Determine the (X, Y) coordinate at the center of the cell enclosing the given text.  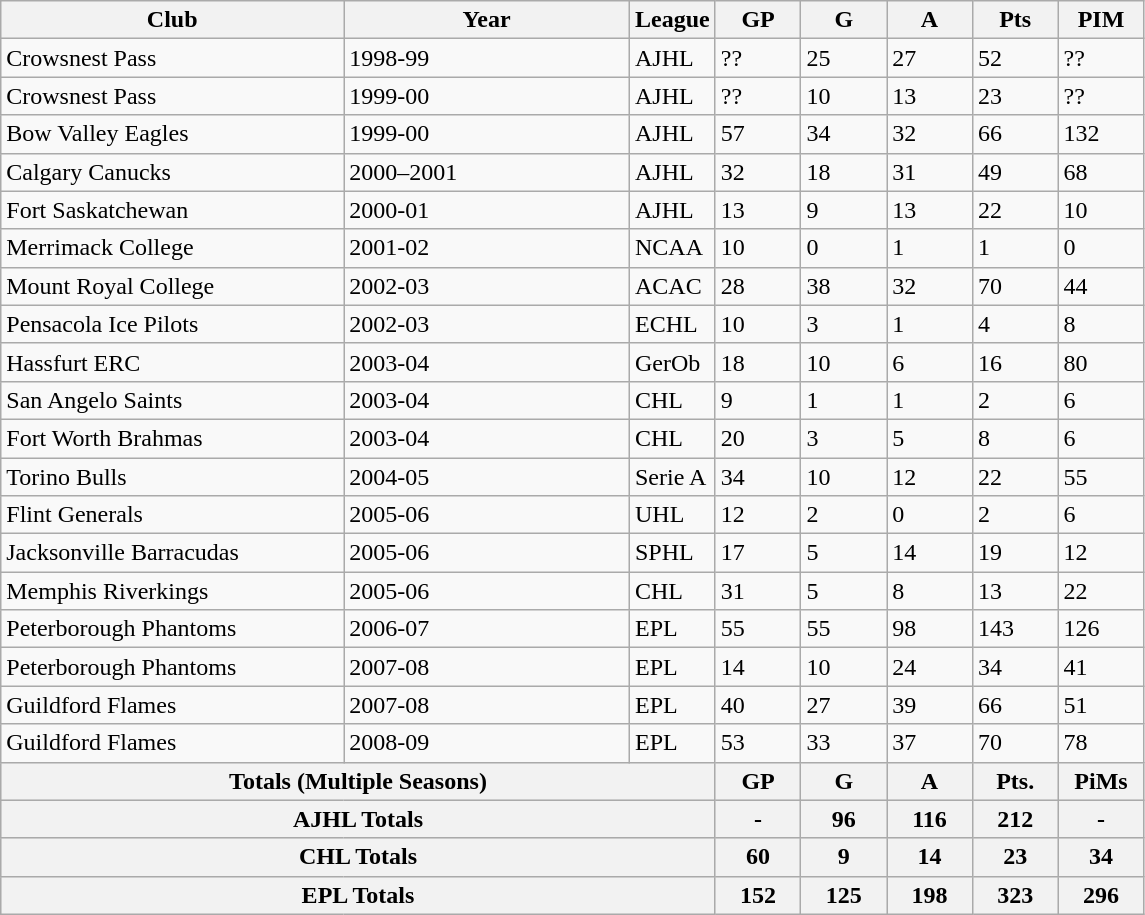
2004-05 (487, 477)
Pts (1015, 20)
198 (930, 895)
PIM (1101, 20)
152 (758, 895)
Totals (Multiple Seasons) (358, 781)
53 (758, 743)
ECHL (672, 324)
212 (1015, 819)
296 (1101, 895)
2000–2001 (487, 172)
52 (1015, 58)
Club (172, 20)
57 (758, 134)
GerOb (672, 362)
Bow Valley Eagles (172, 134)
39 (930, 705)
16 (1015, 362)
2000-01 (487, 210)
Torino Bulls (172, 477)
4 (1015, 324)
PiMs (1101, 781)
143 (1015, 629)
323 (1015, 895)
Fort Worth Brahmas (172, 438)
Merrimack College (172, 248)
68 (1101, 172)
41 (1101, 667)
EPL Totals (358, 895)
51 (1101, 705)
Jacksonville Barracudas (172, 553)
Calgary Canucks (172, 172)
NCAA (672, 248)
116 (930, 819)
38 (844, 286)
49 (1015, 172)
Fort Saskatchewan (172, 210)
2006-07 (487, 629)
SPHL (672, 553)
2008-09 (487, 743)
1998-99 (487, 58)
80 (1101, 362)
ACAC (672, 286)
78 (1101, 743)
40 (758, 705)
60 (758, 857)
44 (1101, 286)
Mount Royal College (172, 286)
132 (1101, 134)
19 (1015, 553)
37 (930, 743)
San Angelo Saints (172, 400)
96 (844, 819)
20 (758, 438)
98 (930, 629)
17 (758, 553)
Year (487, 20)
Hassfurt ERC (172, 362)
125 (844, 895)
UHL (672, 515)
2001-02 (487, 248)
25 (844, 58)
Pensacola Ice Pilots (172, 324)
33 (844, 743)
126 (1101, 629)
League (672, 20)
CHL Totals (358, 857)
Serie A (672, 477)
AJHL Totals (358, 819)
24 (930, 667)
Memphis Riverkings (172, 591)
Pts. (1015, 781)
28 (758, 286)
Flint Generals (172, 515)
